Provide the [X, Y] coordinate of the cell's center where the given text is located.  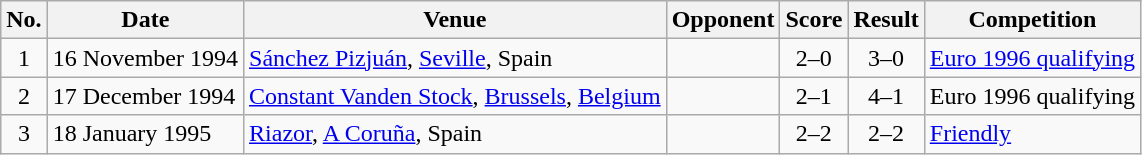
16 November 1994 [145, 58]
Result [886, 20]
Riazor, A Coruña, Spain [456, 134]
Friendly [1032, 134]
No. [24, 20]
Sánchez Pizjuán, Seville, Spain [456, 58]
2 [24, 96]
1 [24, 58]
2–1 [814, 96]
Date [145, 20]
3–0 [886, 58]
Opponent [723, 20]
Venue [456, 20]
17 December 1994 [145, 96]
Competition [1032, 20]
18 January 1995 [145, 134]
Constant Vanden Stock, Brussels, Belgium [456, 96]
3 [24, 134]
Score [814, 20]
2–0 [814, 58]
4–1 [886, 96]
